Detect which cell encompasses the target text, then output its [X, Y] center coordinate. 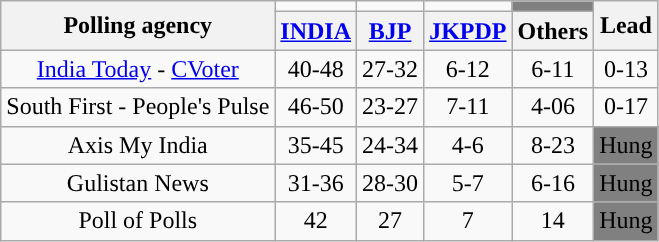
South First - People's Pulse [138, 107]
7 [468, 221]
6-12 [468, 69]
7-11 [468, 107]
India Today - CVoter [138, 69]
0-17 [626, 107]
6-11 [553, 69]
0-13 [626, 69]
Gulistan News [138, 183]
28-30 [390, 183]
Others [553, 31]
Lead [626, 26]
Axis My India [138, 145]
46-50 [316, 107]
24-34 [390, 145]
4-6 [468, 145]
35-45 [316, 145]
27 [390, 221]
JKPDP [468, 31]
BJP [390, 31]
5-7 [468, 183]
4-06 [553, 107]
42 [316, 221]
Polling agency [138, 26]
Poll of Polls [138, 221]
27-32 [390, 69]
31-36 [316, 183]
23-27 [390, 107]
8-23 [553, 145]
6-16 [553, 183]
40-48 [316, 69]
INDIA [316, 31]
14 [553, 221]
